Search for the cell housing the specified text and yield its [x, y] center coordinate. 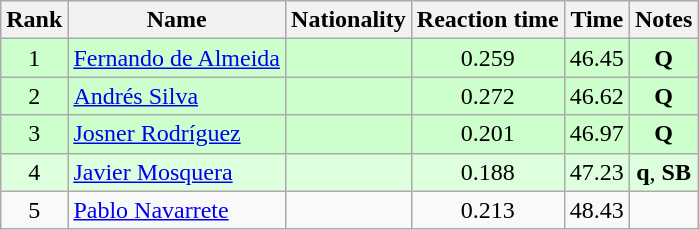
Javier Mosquera [177, 172]
46.45 [596, 58]
48.43 [596, 210]
5 [34, 210]
Pablo Navarrete [177, 210]
46.62 [596, 96]
Rank [34, 20]
46.97 [596, 134]
Notes [663, 20]
q, SB [663, 172]
0.259 [488, 58]
Reaction time [488, 20]
Andrés Silva [177, 96]
4 [34, 172]
3 [34, 134]
Josner Rodríguez [177, 134]
0.213 [488, 210]
Nationality [349, 20]
0.201 [488, 134]
47.23 [596, 172]
Time [596, 20]
Fernando de Almeida [177, 58]
0.272 [488, 96]
2 [34, 96]
0.188 [488, 172]
Name [177, 20]
1 [34, 58]
